Return the (X, Y) coordinate for the center point of the cell that contains the specified text.  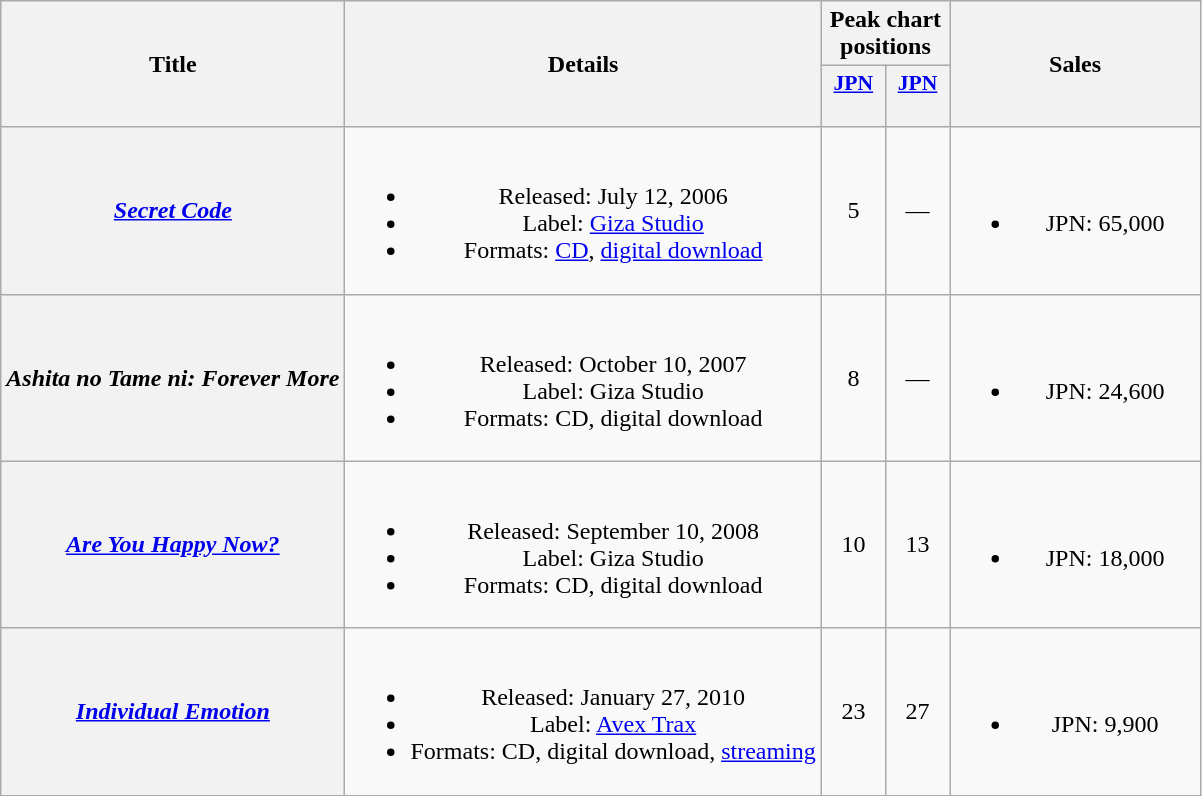
10 (853, 544)
13 (917, 544)
Released: July 12, 2006Label: Giza StudioFormats: CD, digital download (583, 210)
Released: October 10, 2007Label: Giza StudioFormats: CD, digital download (583, 378)
Secret Code (173, 210)
JPN: 65,000 (1076, 210)
JPN: 18,000 (1076, 544)
Released: January 27, 2010Label: Avex TraxFormats: CD, digital download, streaming (583, 712)
27 (917, 712)
JPN: 24,600 (1076, 378)
Individual Emotion (173, 712)
8 (853, 378)
Sales (1076, 64)
Released: September 10, 2008Label: Giza StudioFormats: CD, digital download (583, 544)
Title (173, 64)
Ashita no Tame ni: Forever More (173, 378)
Are You Happy Now? (173, 544)
JPN: 9,900 (1076, 712)
23 (853, 712)
Peak chart positions (885, 34)
Details (583, 64)
5 (853, 210)
